Identify which cell holds the provided text, then report its [X, Y] central coordinate. 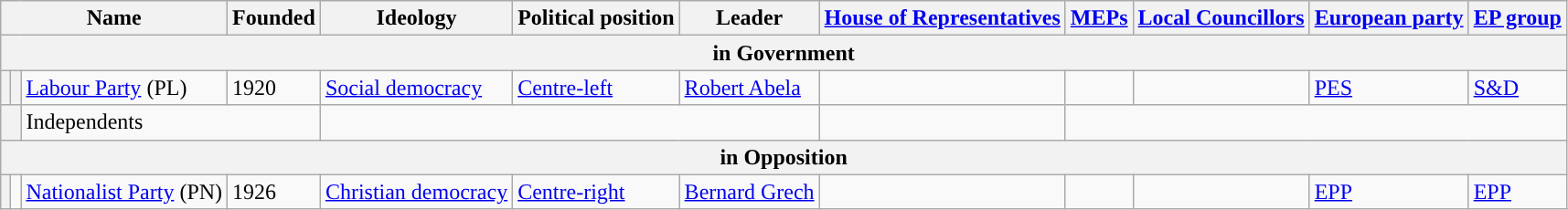
Social democracy [416, 88]
in Opposition [784, 157]
Founded [274, 18]
Nationalist Party (PN) [124, 192]
Local Councillors [1221, 18]
Labour Party (PL) [124, 88]
1926 [274, 192]
PES [1389, 88]
EP group [1518, 18]
Centre-left [596, 88]
European party [1389, 18]
Independents [170, 122]
Political position [596, 18]
Christian democracy [416, 192]
Bernard Grech [750, 192]
Name [114, 18]
1920 [274, 88]
Centre-right [596, 192]
MEPs [1099, 18]
House of Representatives [942, 18]
S&D [1518, 88]
in Government [784, 53]
Leader [750, 18]
Ideology [416, 18]
Robert Abela [750, 88]
